Extract the (x, y) coordinate from the center of the cell holding the provided text.  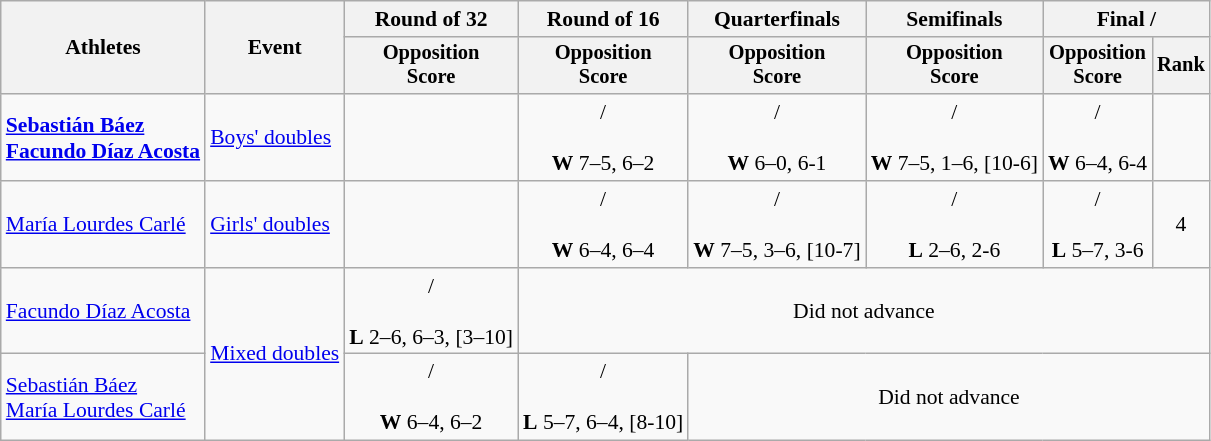
Final / (1126, 19)
Sebastián BáezFacundo Díaz Acosta (103, 138)
/W 6–4, 6–4 (603, 224)
María Lourdes Carlé (103, 224)
/W 7–5, 6–2 (603, 138)
Semifinals (954, 19)
/W 6–4, 6–2 (431, 398)
/W 7–5, 3–6, [10-7] (776, 224)
Facundo Díaz Acosta (103, 312)
Sebastián BáezMaría Lourdes Carlé (103, 398)
Rank (1181, 66)
/L 2–6, 2-6 (954, 224)
Athletes (103, 48)
Round of 32 (431, 19)
/W 6–4, 6-4 (1098, 138)
Boys' doubles (274, 138)
/L 2–6, 6–3, [3–10] (431, 312)
Round of 16 (603, 19)
/W 7–5, 1–6, [10-6] (954, 138)
/W 6–0, 6-1 (776, 138)
Mixed doubles (274, 354)
Event (274, 48)
/L 5–7, 6–4, [8-10] (603, 398)
Quarterfinals (776, 19)
/L 5–7, 3-6 (1098, 224)
Girls' doubles (274, 224)
4 (1181, 224)
